Search for the cell housing the specified text and yield its (x, y) center coordinate. 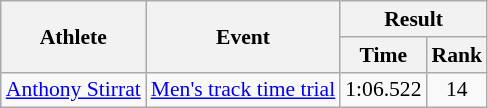
Time (383, 55)
Rank (458, 55)
Athlete (74, 36)
1:06.522 (383, 90)
14 (458, 90)
Men's track time trial (243, 90)
Event (243, 36)
Anthony Stirrat (74, 90)
Result (414, 19)
